Identify which cell holds the provided text, then report its [x, y] central coordinate. 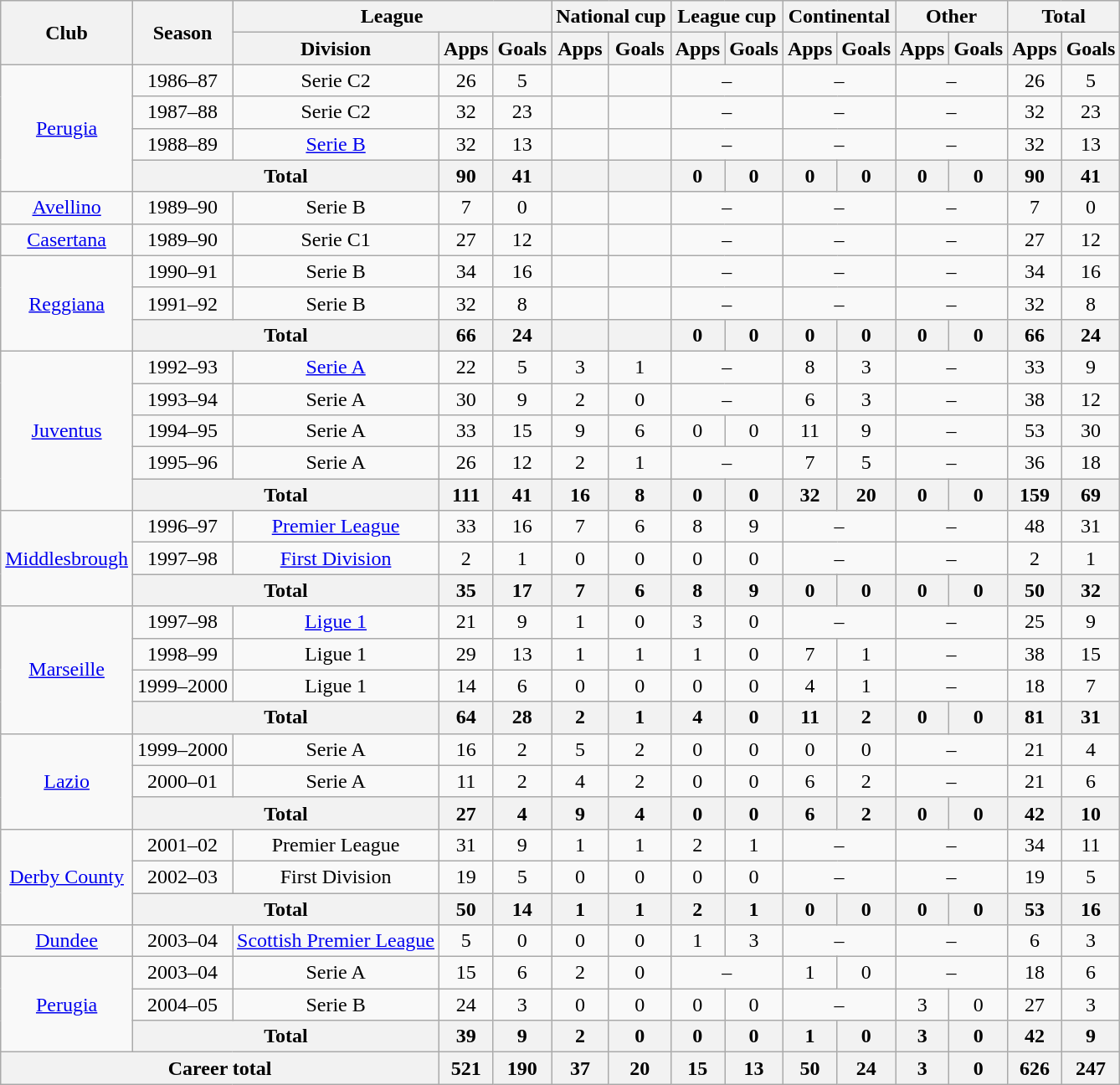
22 [466, 367]
1988–89 [182, 144]
81 [1035, 717]
Scottish Premier League [337, 941]
Other [952, 17]
111 [466, 495]
2004–05 [182, 1005]
Marseille [67, 670]
National cup [611, 17]
Season [182, 33]
Derby County [67, 877]
1986–87 [182, 80]
League [392, 17]
Casertana [67, 239]
Reggiana [67, 303]
1992–93 [182, 367]
1990–91 [182, 271]
247 [1091, 1068]
39 [466, 1036]
Middlesbrough [67, 558]
626 [1035, 1068]
35 [466, 590]
29 [466, 654]
1996–97 [182, 527]
2002–03 [182, 877]
28 [522, 717]
25 [1035, 622]
37 [580, 1068]
1993–94 [182, 399]
League cup [727, 17]
Club [67, 33]
1995–96 [182, 463]
Career total [220, 1068]
Dundee [67, 941]
2001–02 [182, 845]
190 [522, 1068]
Avellino [67, 208]
69 [1091, 495]
521 [466, 1068]
64 [466, 717]
1998–99 [182, 654]
48 [1035, 527]
2000–01 [182, 781]
36 [1035, 463]
10 [1091, 813]
Lazio [67, 781]
1991–92 [182, 303]
Division [337, 49]
1994–95 [182, 431]
Continental [839, 17]
17 [522, 590]
159 [1035, 495]
Juventus [67, 430]
1987–88 [182, 112]
Serie C1 [337, 239]
